Identify which cell holds the provided text, then report its (X, Y) central coordinate. 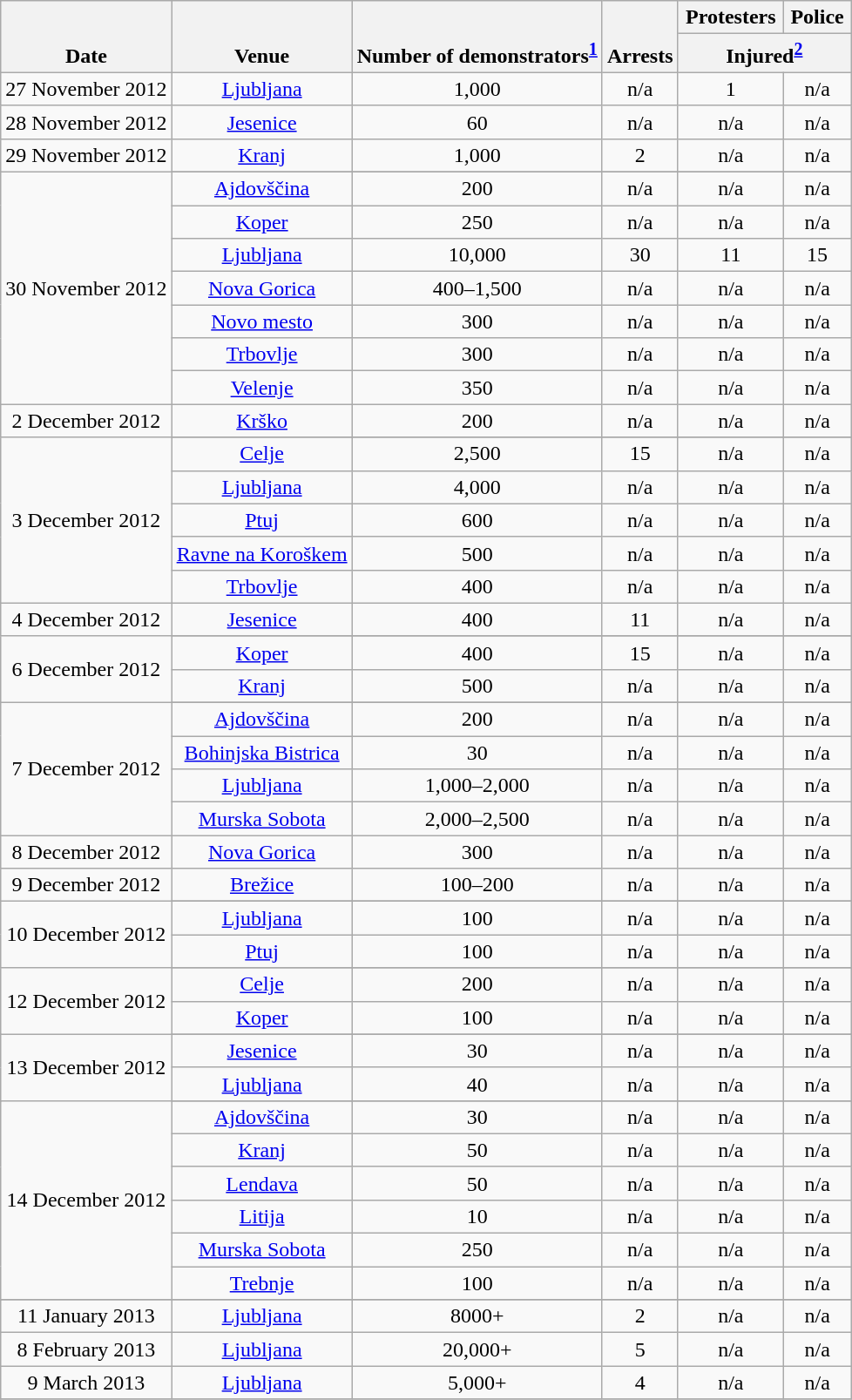
Injured2 (765, 54)
8 February 2013 (86, 1349)
40 (477, 1084)
5 (639, 1349)
7 December 2012 (86, 769)
Police (817, 17)
14 December 2012 (86, 1200)
Novo mesto (261, 321)
2,500 (477, 454)
600 (477, 520)
Arrests (639, 37)
3 December 2012 (86, 520)
6 December 2012 (86, 669)
Lendava (261, 1183)
10 (477, 1216)
Bohinjska Bistrica (261, 753)
9 December 2012 (86, 885)
5,000+ (477, 1383)
2,000–2,500 (477, 819)
2 December 2012 (86, 421)
Krško (261, 421)
Number of demonstrators1 (477, 37)
8 December 2012 (86, 852)
12 December 2012 (86, 1001)
20,000+ (477, 1349)
30 November 2012 (86, 288)
13 December 2012 (86, 1067)
Venue (261, 37)
Ravne na Koroškem (261, 553)
Protesters (731, 17)
Brežice (261, 885)
9 March 2013 (86, 1383)
400–1,500 (477, 288)
4 December 2012 (86, 619)
11 January 2013 (86, 1316)
Litija (261, 1216)
1 (731, 89)
28 November 2012 (86, 122)
10 December 2012 (86, 935)
10,000 (477, 255)
350 (477, 388)
1,000–2,000 (477, 786)
27 November 2012 (86, 89)
60 (477, 122)
8000+ (477, 1316)
Velenje (261, 388)
4,000 (477, 487)
Trebnje (261, 1283)
29 November 2012 (86, 155)
4 (639, 1383)
100–200 (477, 885)
Date (86, 37)
